Search for the cell housing the specified text and yield its [X, Y] center coordinate. 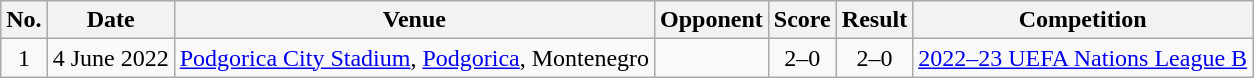
Result [874, 20]
Competition [1083, 20]
2022–23 UEFA Nations League B [1083, 58]
Opponent [712, 20]
1 [24, 58]
Date [110, 20]
4 June 2022 [110, 58]
Score [802, 20]
Venue [414, 20]
Podgorica City Stadium, Podgorica, Montenegro [414, 58]
No. [24, 20]
